Determine the (x, y) coordinate at the center of the cell enclosing the given text.  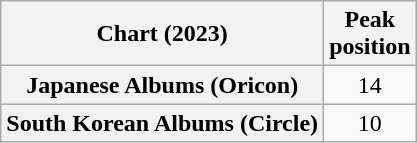
Chart (2023) (162, 34)
Japanese Albums (Oricon) (162, 85)
Peakposition (370, 34)
South Korean Albums (Circle) (162, 123)
10 (370, 123)
14 (370, 85)
